Search for the cell housing the specified text and yield its [X, Y] center coordinate. 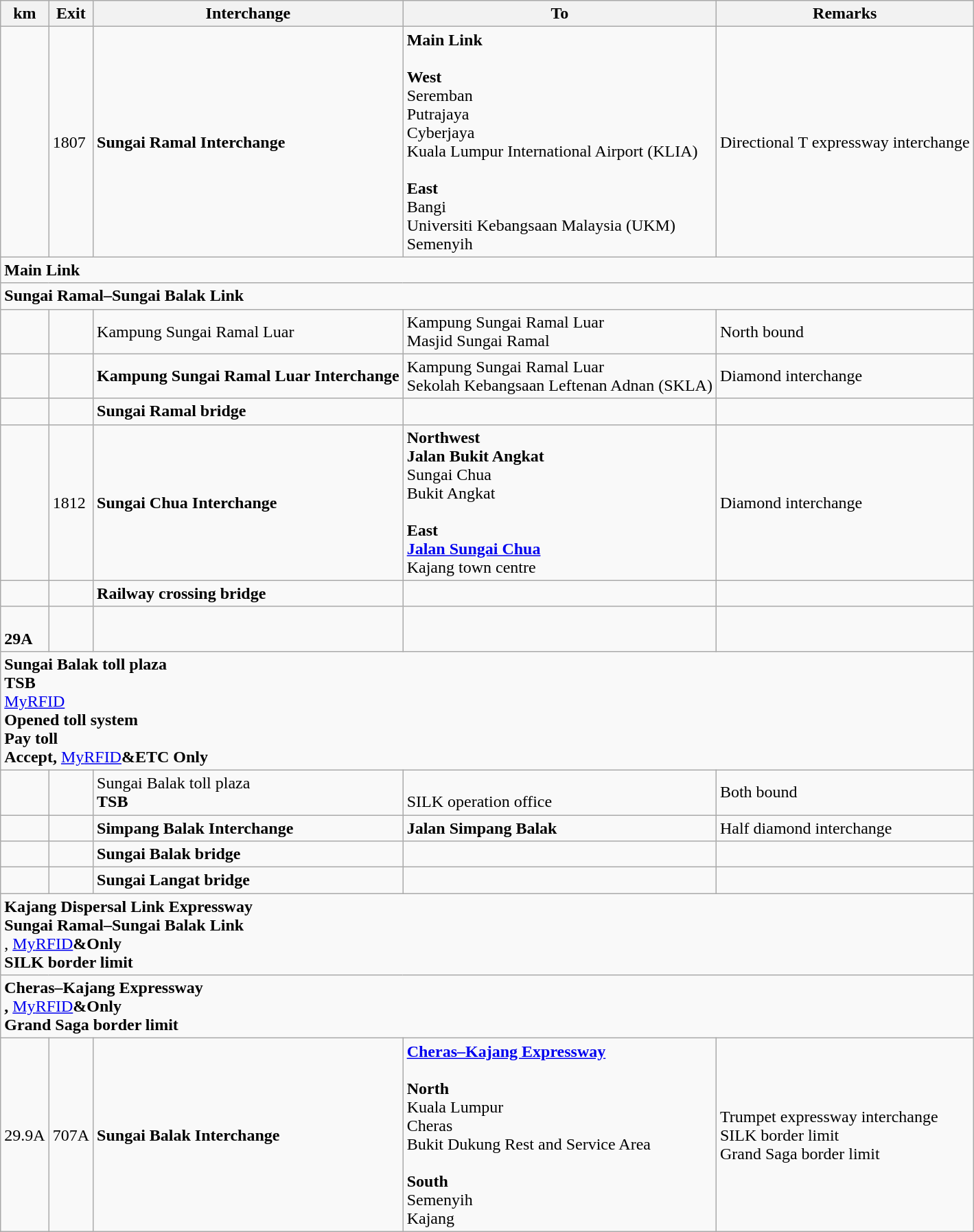
SILK operation office [559, 792]
707A [71, 1134]
Cheras–Kajang ExpresswayNorth Kuala Lumpur Cheras Bukit Dukung Rest and Service AreaSouth Semenyih Kajang [559, 1134]
Main LinkWest Seremban Putrajaya Cyberjaya Kuala Lumpur International Airport (KLIA) East Bangi Universiti Kebangsaan Malaysia (UKM) Semenyih [559, 141]
Both bound [844, 792]
North bound [844, 331]
Exit [71, 14]
km [25, 14]
Sungai Ramal bridge [248, 411]
Interchange [248, 14]
Sungai Balak Interchange [248, 1134]
Sungai Balak toll plazaTSBMyRFID Opened toll systemPay tollAccept, MyRFID&ETC Only [487, 710]
Sungai Langat bridge [248, 880]
Half diamond interchange [844, 828]
Kampung Sungai Ramal Luar Interchange [248, 376]
Kampung Sungai Ramal Luar [248, 331]
Kampung Sungai Ramal LuarMasjid Sungai Ramal [559, 331]
NorthwestJalan Bukit AngkatSungai ChuaBukit AngkatEast Jalan Sungai ChuaKajang town centre [559, 503]
Simpang Balak Interchange [248, 828]
Remarks [844, 14]
Jalan Simpang Balak [559, 828]
Sungai Balak toll plazaTSB [248, 792]
Cheras–Kajang Expressway, MyRFID&OnlyGrand Saga border limit [487, 1007]
1807 [71, 141]
Main Link [487, 270]
Sungai Ramal–Sungai Balak Link [487, 296]
29A [25, 629]
Sungai Balak bridge [248, 854]
Sungai Chua Interchange [248, 503]
Sungai Ramal Interchange [248, 141]
Trumpet expressway interchangeSILK border limitGrand Saga border limit [844, 1134]
Railway crossing bridge [248, 593]
1812 [71, 503]
29.9A [25, 1134]
Kampung Sungai Ramal LuarSekolah Kebangsaan Leftenan Adnan (SKLA) [559, 376]
Directional T expressway interchange [844, 141]
Kajang Dispersal Link ExpresswaySungai Ramal–Sungai Balak Link, MyRFID&OnlySILK border limit [487, 934]
To [559, 14]
